Extract the (X, Y) coordinate from the center of the cell holding the provided text.  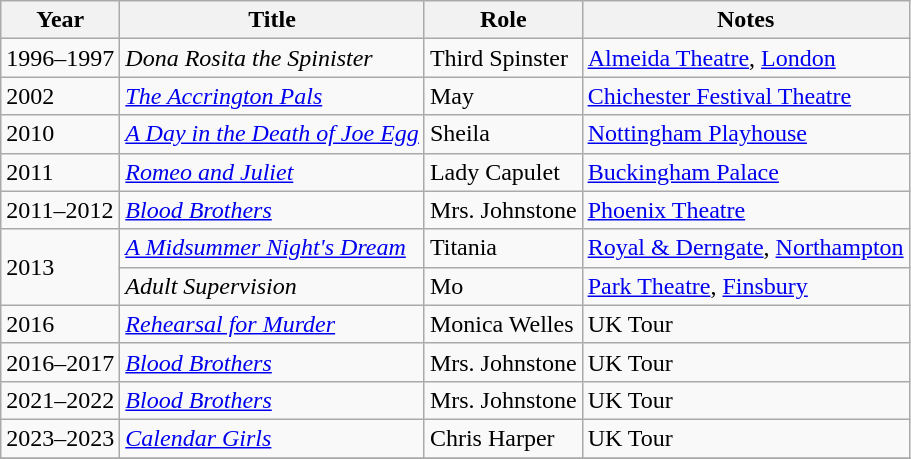
Phoenix Theatre (746, 210)
Third Spinster (503, 58)
2011–2012 (60, 210)
The Accrington Pals (272, 96)
Notes (746, 20)
A Midsummer Night's Dream (272, 248)
2016–2017 (60, 362)
2010 (60, 134)
Sheila (503, 134)
Park Theatre, Finsbury (746, 286)
2002 (60, 96)
2023–2023 (60, 438)
1996–1997 (60, 58)
Rehearsal for Murder (272, 324)
Almeida Theatre, London (746, 58)
Romeo and Juliet (272, 172)
Dona Rosita the Spinister (272, 58)
Buckingham Palace (746, 172)
Titania (503, 248)
2016 (60, 324)
Royal & Derngate, Northampton (746, 248)
Lady Capulet (503, 172)
May (503, 96)
2021–2022 (60, 400)
Calendar Girls (272, 438)
Year (60, 20)
Nottingham Playhouse (746, 134)
Mo (503, 286)
Chris Harper (503, 438)
Role (503, 20)
2011 (60, 172)
Adult Supervision (272, 286)
Title (272, 20)
Chichester Festival Theatre (746, 96)
A Day in the Death of Joe Egg (272, 134)
2013 (60, 267)
Monica Welles (503, 324)
